Find where the given text appears and provide that cell's center as (X, Y) coordinate. 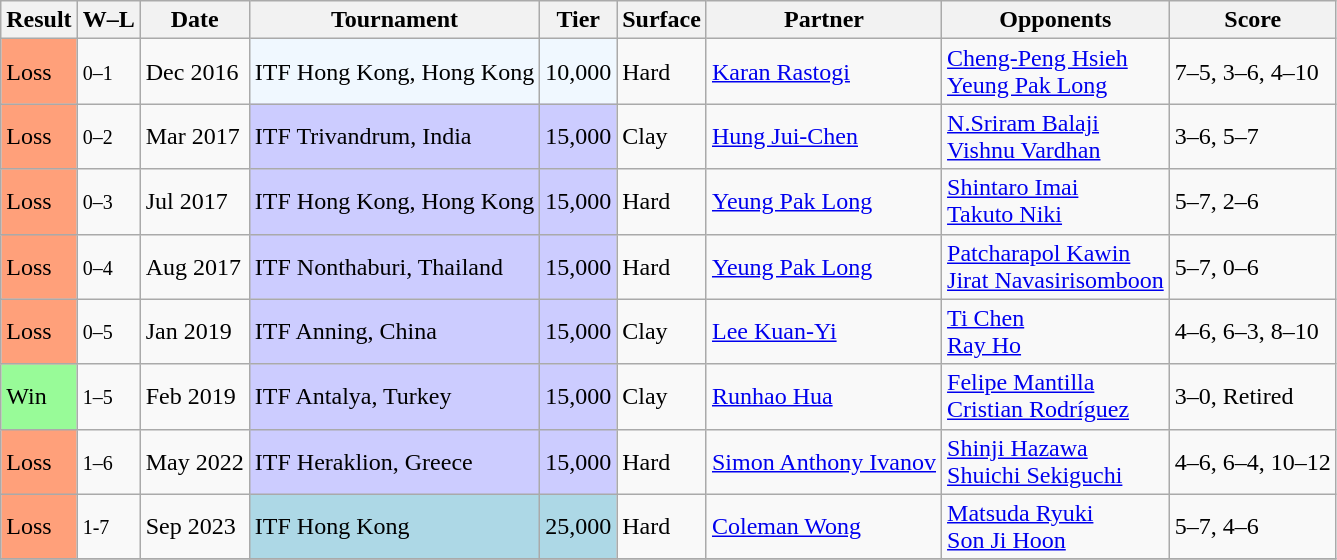
Partner (824, 20)
Patcharapol Kawin Jirat Navasirisomboon (1056, 266)
Cheng-Peng Hsieh Yeung Pak Long (1056, 72)
ITF Heraklion, Greece (394, 462)
5–7, 4–6 (1252, 526)
1-7 (108, 526)
ITF Antalya, Turkey (394, 396)
Jan 2019 (194, 332)
W–L (108, 20)
Hung Jui-Chen (824, 136)
Score (1252, 20)
Shintaro Imai Takuto Niki (1056, 202)
3–6, 5–7 (1252, 136)
4–6, 6–3, 8–10 (1252, 332)
7–5, 3–6, 4–10 (1252, 72)
Mar 2017 (194, 136)
Runhao Hua (824, 396)
Date (194, 20)
25,000 (578, 526)
4–6, 6–4, 10–12 (1252, 462)
ITF Trivandrum, India (394, 136)
5–7, 0–6 (1252, 266)
3–0, Retired (1252, 396)
Karan Rastogi (824, 72)
ITF Hong Kong (394, 526)
0–5 (108, 332)
0–4 (108, 266)
1–5 (108, 396)
Aug 2017 (194, 266)
Result (39, 20)
Felipe Mantilla Cristian Rodríguez (1056, 396)
5–7, 2–6 (1252, 202)
ITF Anning, China (394, 332)
Win (39, 396)
Feb 2019 (194, 396)
Tournament (394, 20)
Lee Kuan-Yi (824, 332)
Sep 2023 (194, 526)
Matsuda Ryuki Son Ji Hoon (1056, 526)
Ti Chen Ray Ho (1056, 332)
N.Sriram Balaji Vishnu Vardhan (1056, 136)
1–6 (108, 462)
Opponents (1056, 20)
0–1 (108, 72)
Tier (578, 20)
Surface (662, 20)
Simon Anthony Ivanov (824, 462)
0–3 (108, 202)
Coleman Wong (824, 526)
10,000 (578, 72)
Shinji Hazawa Shuichi Sekiguchi (1056, 462)
Dec 2016 (194, 72)
ITF Nonthaburi, Thailand (394, 266)
0–2 (108, 136)
Jul 2017 (194, 202)
May 2022 (194, 462)
